Pinpoint the cell where the given text exists, returning its (X, Y) midpoint coordinate. 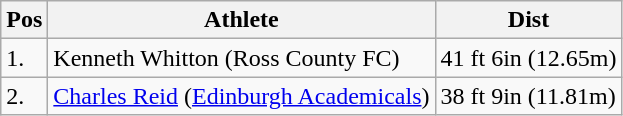
41 ft 6in (12.65m) (528, 58)
Charles Reid (Edinburgh Academicals) (242, 96)
Pos (24, 20)
2. (24, 96)
1. (24, 58)
38 ft 9in (11.81m) (528, 96)
Athlete (242, 20)
Dist (528, 20)
Kenneth Whitton (Ross County FC) (242, 58)
